Return (x, y) of the center of cell containing provided text 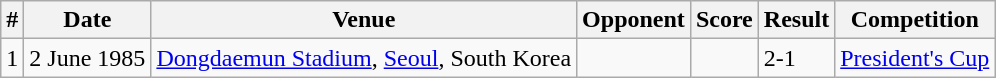
President's Cup (915, 58)
Result (796, 20)
# (12, 20)
Date (88, 20)
2-1 (796, 58)
Score (724, 20)
Dongdaemun Stadium, Seoul, South Korea (364, 58)
Opponent (634, 20)
2 June 1985 (88, 58)
Venue (364, 20)
1 (12, 58)
Competition (915, 20)
